For the text-containing cell, return its midpoint in [x, y] coordinate format. 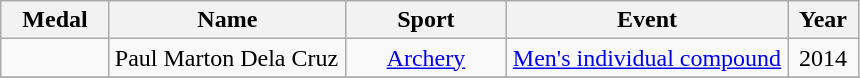
Sport [426, 20]
Event [646, 20]
Name [227, 20]
Men's individual compound [646, 58]
Paul Marton Dela Cruz [227, 58]
Medal [56, 20]
Archery [426, 58]
Year [824, 20]
2014 [824, 58]
